Return the (X, Y) coordinate for the center point of the cell that contains the specified text.  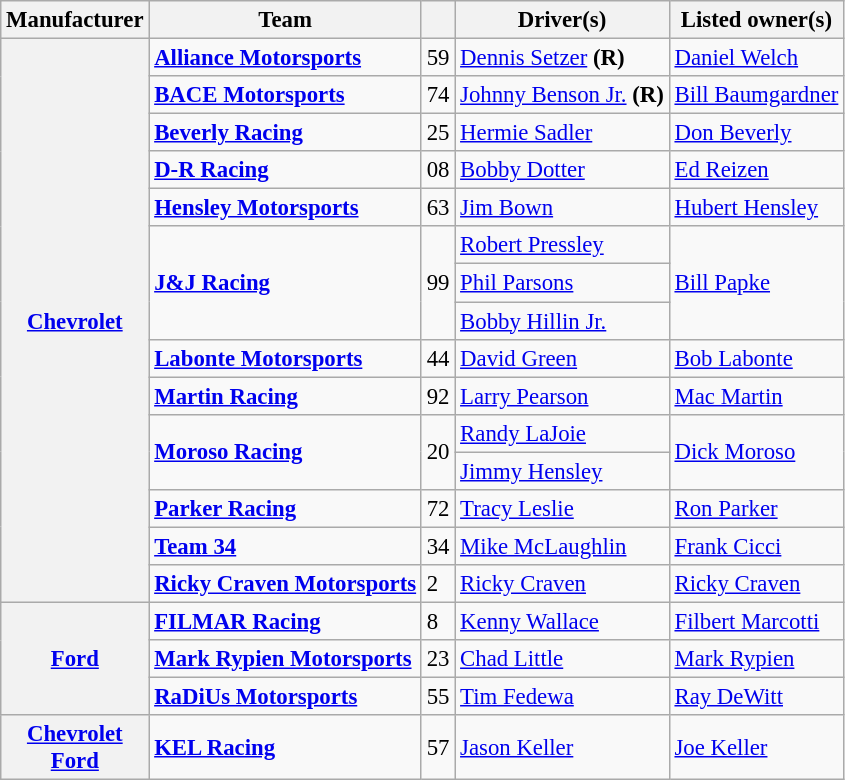
Alliance Motorsports (286, 58)
Mac Martin (756, 396)
Mark Rypien Motorsports (286, 659)
Chad Little (562, 659)
20 (438, 452)
92 (438, 396)
Jimmy Hensley (562, 471)
Team (286, 20)
74 (438, 95)
Frank Cicci (756, 546)
Ray DeWitt (756, 697)
25 (438, 133)
Parker Racing (286, 509)
Bobby Dotter (562, 170)
55 (438, 697)
Listed owner(s) (756, 20)
Bobby Hillin Jr. (562, 321)
Ford (75, 658)
99 (438, 282)
Larry Pearson (562, 396)
J&J Racing (286, 282)
2 (438, 584)
Robert Pressley (562, 245)
Driver(s) (562, 20)
8 (438, 621)
FILMAR Racing (286, 621)
59 (438, 58)
Hubert Hensley (756, 208)
D-R Racing (286, 170)
Beverly Racing (286, 133)
72 (438, 509)
Don Beverly (756, 133)
23 (438, 659)
RaDiUs Motorsports (286, 697)
Tracy Leslie (562, 509)
Johnny Benson Jr. (R) (562, 95)
Ron Parker (756, 509)
Daniel Welch (756, 58)
Ed Reizen (756, 170)
44 (438, 358)
Jim Bown (562, 208)
Filbert Marcotti (756, 621)
Tim Fedewa (562, 697)
KEL Racing (286, 748)
34 (438, 546)
Martin Racing (286, 396)
08 (438, 170)
Mike McLaughlin (562, 546)
Kenny Wallace (562, 621)
ChevroletFord (75, 748)
Bill Papke (756, 282)
Bill Baumgardner (756, 95)
Randy LaJoie (562, 433)
BACE Motorsports (286, 95)
Chevrolet (75, 321)
63 (438, 208)
57 (438, 748)
Dick Moroso (756, 452)
Team 34 (286, 546)
Dennis Setzer (R) (562, 58)
Moroso Racing (286, 452)
Ricky Craven Motorsports (286, 584)
Phil Parsons (562, 283)
Bob Labonte (756, 358)
Jason Keller (562, 748)
Hermie Sadler (562, 133)
Labonte Motorsports (286, 358)
Hensley Motorsports (286, 208)
Mark Rypien (756, 659)
Joe Keller (756, 748)
David Green (562, 358)
Manufacturer (75, 20)
